For the text-containing cell, return its midpoint in (X, Y) coordinate format. 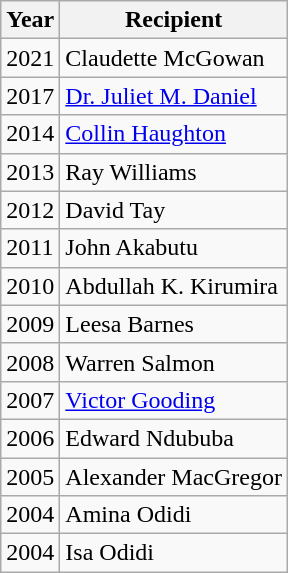
2006 (30, 438)
Abdullah K. Kirumira (174, 286)
2009 (30, 324)
David Tay (174, 210)
Dr. Juliet M. Daniel (174, 96)
Collin Haughton (174, 134)
Victor Gooding (174, 400)
Edward Ndububa (174, 438)
Ray Williams (174, 172)
John Akabutu (174, 248)
Year (30, 20)
Leesa Barnes (174, 324)
2013 (30, 172)
2011 (30, 248)
2017 (30, 96)
Isa Odidi (174, 553)
2014 (30, 134)
2008 (30, 362)
Warren Salmon (174, 362)
Recipient (174, 20)
2021 (30, 58)
2010 (30, 286)
2007 (30, 400)
Amina Odidi (174, 515)
Alexander MacGregor (174, 477)
Claudette McGowan (174, 58)
2005 (30, 477)
2012 (30, 210)
